Return (X, Y) of the center of cell containing provided text 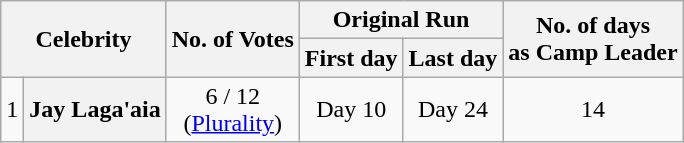
Original Run (400, 20)
Last day (453, 58)
Jay Laga'aia (95, 110)
Celebrity (84, 39)
14 (593, 110)
Day 10 (351, 110)
Day 24 (453, 110)
No. of daysas Camp Leader (593, 39)
No. of Votes (232, 39)
6 / 12(Plurality) (232, 110)
First day (351, 58)
1 (12, 110)
